Output the (X, Y) coordinate of the center of the cell containing the given text.  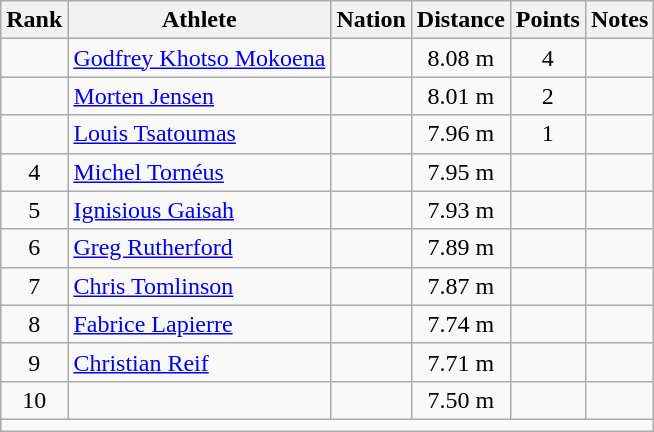
7.93 m (460, 210)
Godfrey Khotso Mokoena (200, 58)
Chris Tomlinson (200, 286)
Points (548, 20)
Christian Reif (200, 362)
7.96 m (460, 134)
Distance (460, 20)
7 (34, 286)
7.74 m (460, 324)
8.01 m (460, 96)
Rank (34, 20)
7.50 m (460, 400)
7.89 m (460, 248)
1 (548, 134)
6 (34, 248)
Louis Tsatoumas (200, 134)
Nation (371, 20)
7.71 m (460, 362)
5 (34, 210)
Greg Rutherford (200, 248)
Michel Tornéus (200, 172)
9 (34, 362)
Ignisious Gaisah (200, 210)
10 (34, 400)
Fabrice Lapierre (200, 324)
7.87 m (460, 286)
8 (34, 324)
7.95 m (460, 172)
8.08 m (460, 58)
2 (548, 96)
Morten Jensen (200, 96)
Notes (619, 20)
Athlete (200, 20)
